Pinpoint the cell where the given text exists, returning its [X, Y] midpoint coordinate. 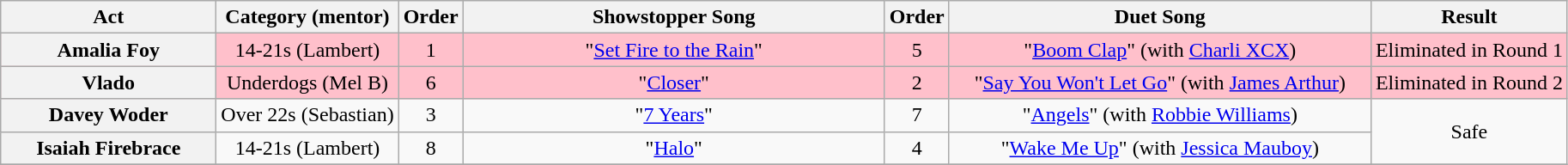
Eliminated in Round 2 [1468, 82]
8 [431, 148]
"7 Years" [673, 115]
"Closer" [673, 82]
Act [108, 17]
Safe [1468, 131]
1 [431, 50]
Duet Song [1159, 17]
Result [1468, 17]
4 [917, 148]
5 [917, 50]
"Say You Won't Let Go" (with James Arthur) [1159, 82]
Category (mentor) [307, 17]
6 [431, 82]
Underdogs (Mel B) [307, 82]
Amalia Foy [108, 50]
"Halo" [673, 148]
"Set Fire to the Rain" [673, 50]
Vlado [108, 82]
3 [431, 115]
7 [917, 115]
Eliminated in Round 1 [1468, 50]
"Wake Me Up" (with Jessica Mauboy) [1159, 148]
"Angels" (with Robbie Williams) [1159, 115]
Over 22s (Sebastian) [307, 115]
Davey Woder [108, 115]
2 [917, 82]
Showstopper Song [673, 17]
Isaiah Firebrace [108, 148]
"Boom Clap" (with Charli XCX) [1159, 50]
